From the cell containing the given text, extract its center point as (X, Y) coordinate. 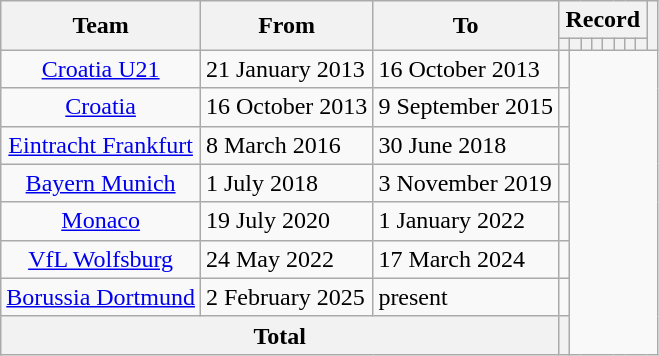
Record (603, 20)
Monaco (101, 221)
30 June 2018 (466, 145)
2 February 2025 (286, 297)
Eintracht Frankfurt (101, 145)
1 July 2018 (286, 183)
24 May 2022 (286, 259)
From (286, 26)
21 January 2013 (286, 69)
Bayern Munich (101, 183)
19 July 2020 (286, 221)
Croatia U21 (101, 69)
To (466, 26)
8 March 2016 (286, 145)
1 January 2022 (466, 221)
Team (101, 26)
present (466, 297)
Total (280, 335)
9 September 2015 (466, 107)
17 March 2024 (466, 259)
Borussia Dortmund (101, 297)
VfL Wolfsburg (101, 259)
Croatia (101, 107)
3 November 2019 (466, 183)
